Pinpoint the cell where the given text exists, returning its [X, Y] midpoint coordinate. 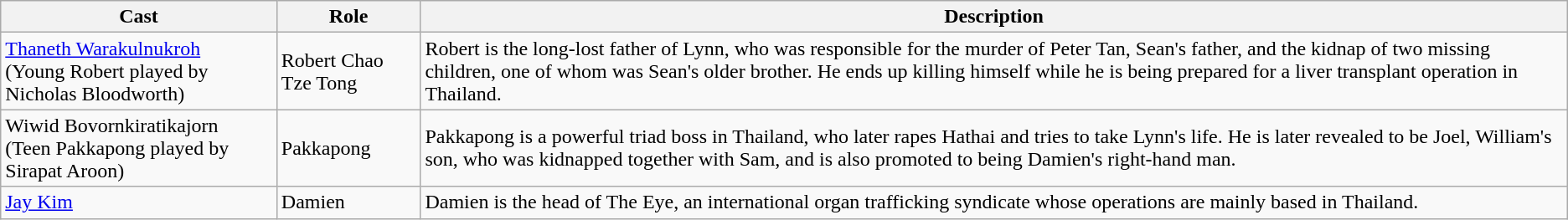
Robert Chao Tze Tong [348, 71]
Pakkapong [348, 148]
Wiwid Bovornkiratikajorn(Teen Pakkapong played by Sirapat Aroon) [139, 148]
Damien [348, 202]
Thaneth Warakulnukroh(Young Robert played by Nicholas Bloodworth) [139, 71]
Role [348, 17]
Damien is the head of The Eye, an international organ trafficking syndicate whose operations are mainly based in Thailand. [993, 202]
Jay Kim [139, 202]
Description [993, 17]
Cast [139, 17]
